Determine the [X, Y] coordinate at the center of the cell enclosing the given text.  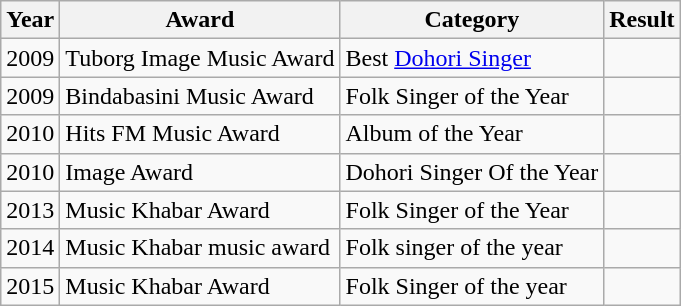
Hits FM Music Award [200, 134]
Bindabasini Music Award [200, 96]
Award [200, 20]
Best Dohori Singer [472, 58]
2015 [30, 286]
Folk Singer of the year [472, 286]
Music Khabar music award [200, 248]
Year [30, 20]
Dohori Singer Of the Year [472, 172]
Image Award [200, 172]
Result [642, 20]
2014 [30, 248]
Tuborg Image Music Award [200, 58]
Folk singer of the year [472, 248]
2013 [30, 210]
Category [472, 20]
Album of the Year [472, 134]
